Detect which cell encompasses the target text, then output its [x, y] center coordinate. 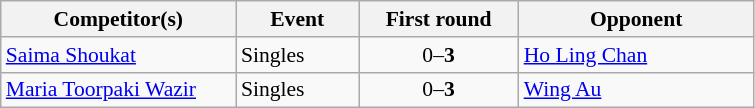
Ho Ling Chan [636, 55]
Opponent [636, 19]
First round [438, 19]
Event [298, 19]
Saima Shoukat [118, 55]
Wing Au [636, 90]
Competitor(s) [118, 19]
Maria Toorpaki Wazir [118, 90]
